From the cell containing the given text, extract its center point as (X, Y) coordinate. 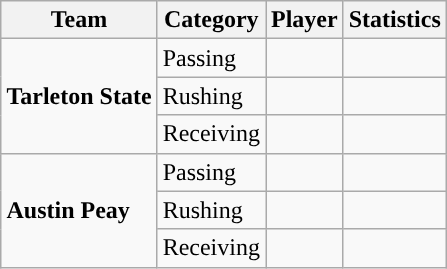
Team (79, 20)
Category (211, 20)
Austin Peay (79, 210)
Statistics (394, 20)
Player (305, 20)
Tarleton State (79, 96)
